Provide the [x, y] coordinate of the cell's center where the given text is located.  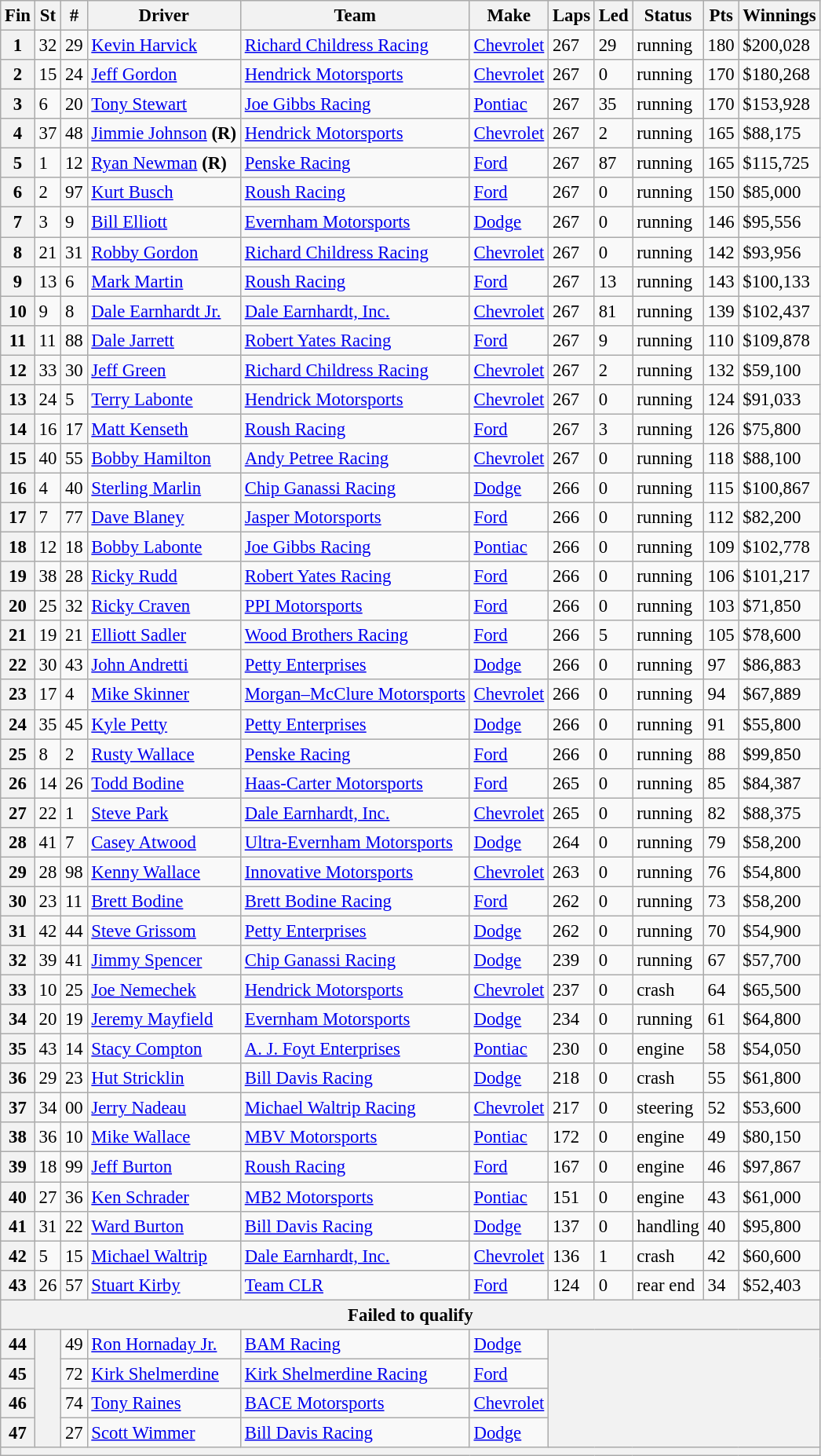
$85,000 [779, 192]
142 [721, 252]
Mark Martin [163, 281]
Brett Bodine [163, 902]
Brett Bodine Racing [355, 902]
167 [571, 1167]
$61,000 [779, 1197]
Kirk Shelmerdine Racing [355, 1374]
61 [721, 1019]
143 [721, 281]
Mike Wallace [163, 1138]
Kevin Harvick [163, 46]
PPI Motorsports [355, 606]
$102,437 [779, 311]
Bill Elliott [163, 222]
70 [721, 931]
74 [74, 1403]
$86,883 [779, 665]
$99,850 [779, 754]
Wood Brothers Racing [355, 635]
77 [74, 518]
Elliott Sadler [163, 635]
Bobby Labonte [163, 547]
$100,867 [779, 488]
$153,928 [779, 104]
Stacy Compton [163, 1049]
$93,956 [779, 252]
$102,778 [779, 547]
Sterling Marlin [163, 488]
Casey Atwood [163, 843]
Jeff Burton [163, 1167]
73 [721, 902]
239 [571, 960]
Driver [163, 16]
Steve Park [163, 813]
234 [571, 1019]
$97,867 [779, 1167]
126 [721, 429]
Mike Skinner [163, 695]
$67,889 [779, 695]
132 [721, 370]
230 [571, 1049]
$54,900 [779, 931]
$54,800 [779, 872]
John Andretti [163, 665]
Morgan–McClure Motorsports [355, 695]
A. J. Foyt Enterprises [355, 1049]
72 [74, 1374]
St [47, 16]
Fin [18, 16]
48 [74, 134]
$115,725 [779, 163]
$57,700 [779, 960]
$60,600 [779, 1256]
47 [18, 1432]
150 [721, 192]
Pts [721, 16]
BAM Racing [355, 1344]
Hut Stricklin [163, 1078]
$61,800 [779, 1078]
Team [355, 16]
264 [571, 843]
87 [614, 163]
Team CLR [355, 1285]
Andy Petree Racing [355, 459]
Jimmie Johnson (R) [163, 134]
$65,500 [779, 990]
BACE Motorsports [355, 1403]
85 [721, 783]
Robby Gordon [163, 252]
139 [721, 311]
79 [721, 843]
Dale Earnhardt Jr. [163, 311]
172 [571, 1138]
handling [668, 1226]
76 [721, 872]
Tony Raines [163, 1403]
103 [721, 606]
Kyle Petty [163, 724]
$88,100 [779, 459]
218 [571, 1078]
MB2 Motorsports [355, 1197]
Bobby Hamilton [163, 459]
58 [721, 1049]
$54,050 [779, 1049]
Jeremy Mayfield [163, 1019]
118 [721, 459]
115 [721, 488]
$80,150 [779, 1138]
237 [571, 990]
$200,028 [779, 46]
Scott Wimmer [163, 1432]
137 [571, 1226]
Rusty Wallace [163, 754]
Jeff Green [163, 370]
Jimmy Spencer [163, 960]
$88,375 [779, 813]
$109,878 [779, 340]
Todd Bodine [163, 783]
Ultra-Evernham Motorsports [355, 843]
Steve Grissom [163, 931]
$52,403 [779, 1285]
$180,268 [779, 75]
Jerry Nadeau [163, 1108]
$64,800 [779, 1019]
Make [509, 16]
# [74, 16]
Dale Jarrett [163, 340]
57 [74, 1285]
$75,800 [779, 429]
Ryan Newman (R) [163, 163]
Michael Waltrip [163, 1256]
67 [721, 960]
$82,200 [779, 518]
Matt Kenseth [163, 429]
Michael Waltrip Racing [355, 1108]
91 [721, 724]
$78,600 [779, 635]
Ron Hornaday Jr. [163, 1344]
105 [721, 635]
136 [571, 1256]
82 [721, 813]
Haas-Carter Motorsports [355, 783]
$59,100 [779, 370]
Kurt Busch [163, 192]
Jeff Gordon [163, 75]
Ricky Craven [163, 606]
81 [614, 311]
99 [74, 1167]
Kirk Shelmerdine [163, 1374]
106 [721, 576]
109 [721, 547]
$53,600 [779, 1108]
Dave Blaney [163, 518]
Failed to qualify [410, 1315]
$101,217 [779, 576]
$55,800 [779, 724]
Kenny Wallace [163, 872]
263 [571, 872]
$88,175 [779, 134]
rear end [668, 1285]
Ward Burton [163, 1226]
$84,387 [779, 783]
steering [668, 1108]
64 [721, 990]
Joe Nemechek [163, 990]
Ricky Rudd [163, 576]
151 [571, 1197]
Terry Labonte [163, 400]
$71,850 [779, 606]
Laps [571, 16]
Tony Stewart [163, 104]
Winnings [779, 16]
217 [571, 1108]
$91,033 [779, 400]
Ken Schrader [163, 1197]
Led [614, 16]
112 [721, 518]
00 [74, 1108]
$100,133 [779, 281]
146 [721, 222]
Jasper Motorsports [355, 518]
52 [721, 1108]
$95,800 [779, 1226]
$95,556 [779, 222]
94 [721, 695]
98 [74, 872]
180 [721, 46]
Innovative Motorsports [355, 872]
Stuart Kirby [163, 1285]
Status [668, 16]
110 [721, 340]
MBV Motorsports [355, 1138]
